Output the [x, y] coordinate of the center of the cell containing the given text.  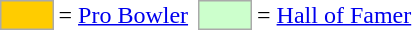
= Pro Bowler [124, 15]
